For the text-containing cell, return its midpoint in [X, Y] coordinate format. 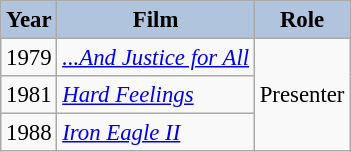
1979 [29, 58]
Presenter [302, 96]
Role [302, 20]
Film [156, 20]
...And Justice for All [156, 58]
1981 [29, 95]
Hard Feelings [156, 95]
Iron Eagle II [156, 133]
1988 [29, 133]
Year [29, 20]
